Scan for the cell matching the given text and deliver its (x, y) coordinate at center. 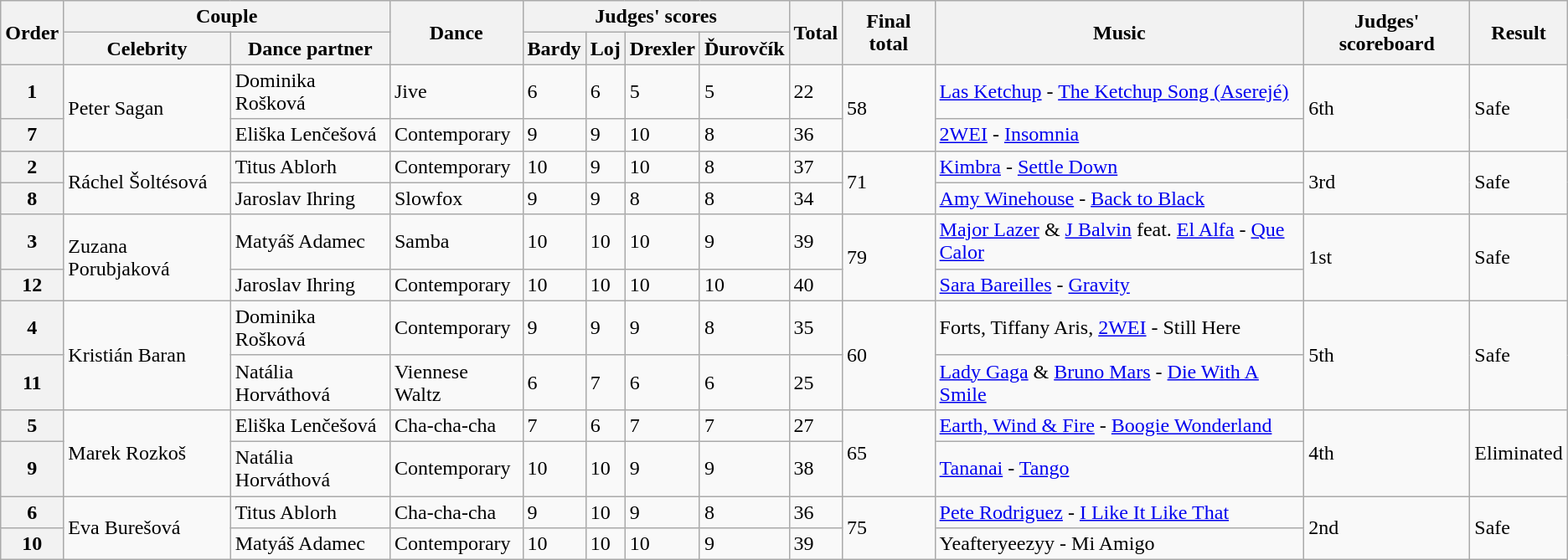
Ďurovčík (744, 49)
Judges' scores (656, 17)
Celebrity (147, 49)
Slowfox (456, 198)
65 (889, 452)
Sara Bareilles - Gravity (1119, 285)
Viennese Waltz (456, 382)
Pete Rodriguez - I Like It Like That (1119, 511)
37 (816, 167)
Tananai - Tango (1119, 469)
71 (889, 182)
2nd (1387, 527)
1st (1387, 258)
Dance partner (310, 49)
Eva Burešová (147, 527)
Ráchel Šoltésová (147, 182)
Couple (227, 17)
Forts, Tiffany Aris, 2WEI - Still Here (1119, 328)
Major Lazer & J Balvin feat. El Alfa - Que Calor (1119, 241)
58 (889, 107)
6th (1387, 107)
34 (816, 198)
Kristián Baran (147, 355)
Jive (456, 92)
Marek Rozkoš (147, 452)
Las Ketchup - The Ketchup Song (Aserejé) (1119, 92)
79 (889, 258)
Zuzana Porubjaková (147, 258)
Peter Sagan (147, 107)
Samba (456, 241)
Bardy (554, 49)
Judges' scoreboard (1387, 33)
Order (32, 33)
2 (32, 167)
75 (889, 527)
Lady Gaga & Bruno Mars - Die With A Smile (1119, 382)
Dance (456, 33)
Drexler (662, 49)
38 (816, 469)
Amy Winehouse - Back to Black (1119, 198)
22 (816, 92)
Result (1519, 33)
35 (816, 328)
3 (32, 241)
11 (32, 382)
40 (816, 285)
60 (889, 355)
4th (1387, 452)
Yeafteryeezyy - Mi Amigo (1119, 544)
Music (1119, 33)
1 (32, 92)
Final total (889, 33)
12 (32, 285)
Loj (605, 49)
Kimbra - Settle Down (1119, 167)
Total (816, 33)
25 (816, 382)
Eliminated (1519, 452)
4 (32, 328)
5th (1387, 355)
3rd (1387, 182)
27 (816, 425)
Earth, Wind & Fire - Boogie Wonderland (1119, 425)
2WEI - Insomnia (1119, 135)
